Search for the cell housing the specified text and yield its [x, y] center coordinate. 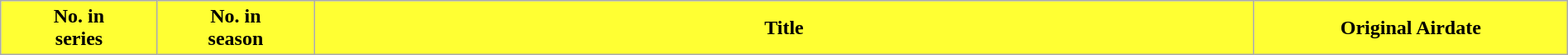
No. inseries [79, 28]
No. inseason [235, 28]
Original Airdate [1411, 28]
Title [784, 28]
